Extract the (X, Y) coordinate from the center of the cell holding the provided text.  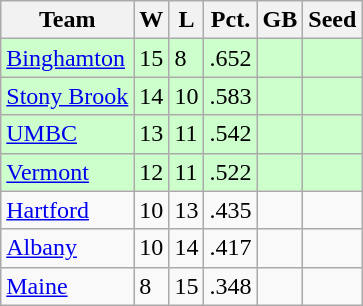
.522 (230, 172)
Binghamton (68, 58)
W (152, 20)
.348 (230, 286)
Stony Brook (68, 96)
.652 (230, 58)
12 (152, 172)
.583 (230, 96)
Albany (68, 248)
.435 (230, 210)
Pct. (230, 20)
UMBC (68, 134)
Vermont (68, 172)
.417 (230, 248)
.542 (230, 134)
Maine (68, 286)
Seed (332, 20)
Team (68, 20)
GB (280, 20)
L (186, 20)
Hartford (68, 210)
